Pinpoint the cell where the given text exists, returning its (x, y) midpoint coordinate. 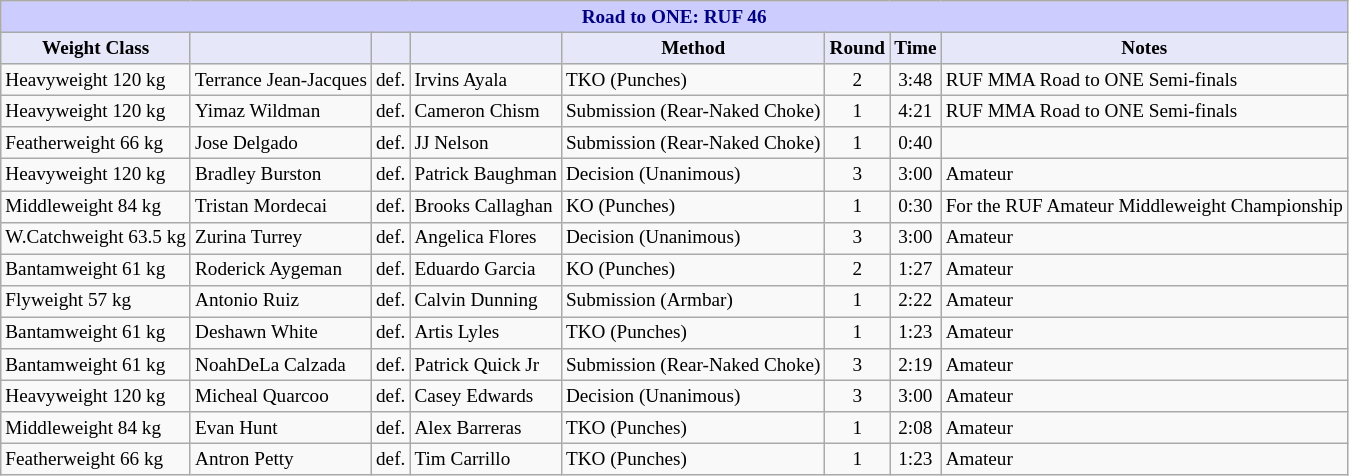
Angelica Flores (486, 238)
Calvin Dunning (486, 301)
For the RUF Amateur Middleweight Championship (1144, 206)
Tim Carrillo (486, 460)
4:21 (916, 111)
Eduardo Garcia (486, 270)
2:19 (916, 365)
Cameron Chism (486, 111)
Submission (Armbar) (693, 301)
Tristan Mordecai (280, 206)
Bradley Burston (280, 175)
JJ Nelson (486, 143)
0:30 (916, 206)
NoahDeLa Calzada (280, 365)
Antron Petty (280, 460)
Method (693, 48)
3:48 (916, 80)
Notes (1144, 48)
Antonio Ruiz (280, 301)
Patrick Quick Jr (486, 365)
2:08 (916, 428)
Deshawn White (280, 333)
Road to ONE: RUF 46 (674, 17)
Alex Barreras (486, 428)
Weight Class (96, 48)
Jose Delgado (280, 143)
Casey Edwards (486, 396)
Yimaz Wildman (280, 111)
W.Catchweight 63.5 kg (96, 238)
Irvins Ayala (486, 80)
Roderick Aygeman (280, 270)
Artis Lyles (486, 333)
Brooks Callaghan (486, 206)
2:22 (916, 301)
Time (916, 48)
Patrick Baughman (486, 175)
1:27 (916, 270)
Micheal Quarcoo (280, 396)
Evan Hunt (280, 428)
Terrance Jean-Jacques (280, 80)
Zurina Turrey (280, 238)
0:40 (916, 143)
Round (858, 48)
Flyweight 57 kg (96, 301)
